Determine the [X, Y] coordinate at the center of the cell enclosing the given text.  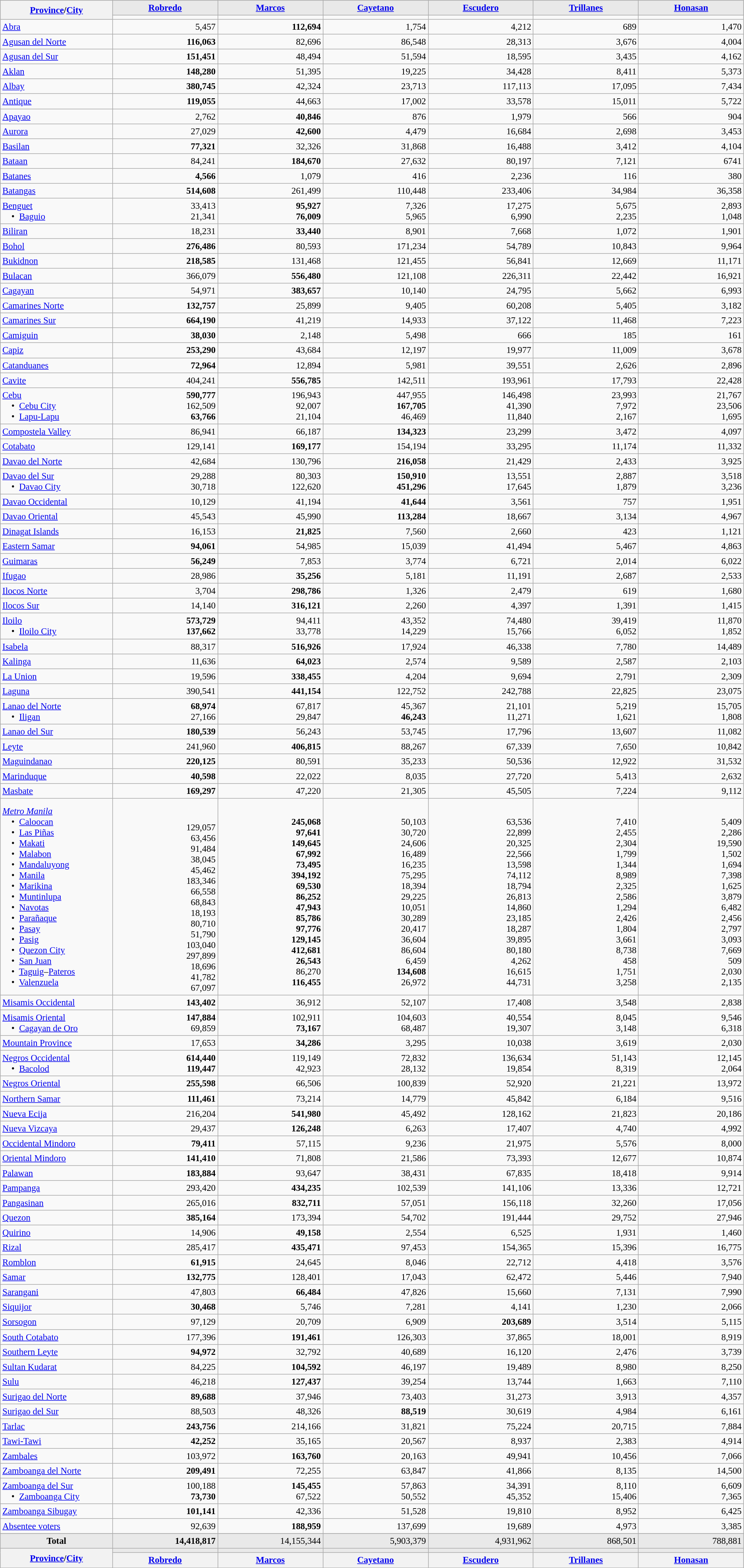
27,720 [480, 776]
Siquijor [56, 1307]
5,467 [586, 546]
66,506 [270, 1084]
338,455 [270, 676]
7,223 [691, 320]
4,212 [480, 27]
93,647 [270, 1173]
13,336 [586, 1188]
49,941 [480, 1456]
37,865 [480, 1337]
14,779 [376, 1099]
3,676 [586, 42]
131,468 [270, 261]
113,284 [376, 517]
6,525 [480, 1233]
41,194 [270, 502]
80,197 [480, 161]
49,158 [270, 1233]
5,498 [376, 336]
Surigao del Norte [56, 1396]
220,125 [165, 761]
3,134 [586, 517]
590,777162,509 63,766 [165, 406]
21,305 [376, 791]
27,946 [691, 1218]
134,323 [376, 431]
243,756 [165, 1426]
4,992 [691, 1128]
84,225 [165, 1367]
95,927 76,009 [270, 211]
12,922 [586, 761]
9,5466,318 [691, 1023]
56,841 [480, 261]
2,554 [376, 1233]
33,413 21,341 [165, 211]
4,566 [165, 176]
14,155,344 [270, 1541]
3,739 [691, 1352]
22,442 [586, 276]
Abra [56, 27]
406,815 [270, 746]
2,791 [586, 676]
7,121 [586, 161]
48,494 [270, 57]
20,709 [270, 1322]
42,252 [165, 1441]
8,11015,406 [586, 1491]
8,901 [376, 231]
9,694 [480, 676]
1,754 [376, 27]
1,079 [270, 176]
104,592 [270, 1367]
6,184 [586, 1099]
32,792 [270, 1352]
Benguet • Baguio [56, 211]
14,418,817 [165, 1541]
Sulu [56, 1381]
73,214 [270, 1099]
41,866 [480, 1471]
Camarines Norte [56, 306]
4,931,962 [480, 1541]
45,505 [480, 791]
Davao del Norte [56, 461]
2,687 [586, 576]
34,984 [586, 191]
Surigao del Sur [56, 1412]
6,721 [480, 561]
89,688 [165, 1396]
5,181 [376, 576]
15,039 [376, 546]
54,702 [376, 1218]
2,838 [691, 1003]
416 [376, 176]
1,391 [586, 606]
Eastern Samar [56, 546]
2,533 [691, 576]
41,494 [480, 546]
203,689 [480, 1322]
7,066 [691, 1456]
34,428 [480, 72]
180,539 [165, 732]
193,961 [480, 380]
Capiz [56, 351]
253,290 [165, 351]
4,479 [376, 131]
404,241 [165, 380]
Davao Oriental [56, 517]
1,230 [586, 1307]
54,971 [165, 291]
23,299 [480, 431]
3,295 [376, 1043]
1,931 [586, 1233]
100,839 [376, 1084]
29,437 [165, 1128]
17,095 [586, 87]
67,835 [480, 1173]
119,055 [165, 101]
5,2191,621 [586, 712]
15,011 [586, 101]
154,194 [376, 446]
Mountain Province [56, 1043]
Catanduanes [56, 365]
2,896 [691, 365]
3,514 [586, 1322]
11,009 [586, 351]
Apayao [56, 116]
1,901 [691, 231]
16,921 [691, 276]
11,8701,852 [691, 626]
4,204 [376, 676]
25,899 [270, 306]
Leyte [56, 746]
Sarangani [56, 1292]
21,823 [586, 1114]
423 [586, 532]
8,937 [480, 1441]
255,598 [165, 1084]
110,448 [376, 191]
9,914 [691, 1173]
30,619 [480, 1412]
566 [586, 116]
43,35214,229 [376, 626]
2,148 [270, 336]
6,909 [376, 1322]
126,248 [270, 1128]
88,267 [376, 746]
6,993 [691, 291]
141,410 [165, 1158]
8,980 [586, 1367]
Absentee voters [56, 1526]
37,122 [480, 320]
31,532 [691, 761]
3,619 [586, 1043]
4,740 [586, 1128]
2,066 [691, 1307]
245,06897,641149,64567,99273,495394,19269,53086,25247,94385,78697,776129,145412,68126,54386,270116,455 [270, 897]
185 [586, 336]
5,662 [586, 291]
10,038 [480, 1043]
5,457 [165, 27]
22,022 [270, 776]
111,461 [165, 1099]
40,55419,307 [480, 1023]
94,972 [165, 1352]
3,561 [480, 502]
5,576 [586, 1143]
44,663 [270, 101]
43,684 [270, 351]
7,131 [586, 1292]
141,106 [480, 1188]
17,002 [376, 101]
380,745 [165, 87]
Basilan [56, 146]
276,486 [165, 246]
Cagayan [56, 291]
Batangas [56, 191]
11,171 [691, 261]
1,121 [691, 532]
121,455 [376, 261]
3,678 [691, 351]
12,721 [691, 1188]
171,234 [376, 246]
La Union [56, 676]
380 [691, 176]
Camiguin [56, 336]
54,985 [270, 546]
216,058 [376, 461]
Davao Occidental [56, 502]
54,789 [480, 246]
45,36746,243 [376, 712]
Lanao del Sur [56, 732]
37,946 [270, 1396]
51,528 [376, 1511]
5,981 [376, 365]
214,166 [270, 1426]
18,667 [480, 517]
63,847 [376, 1471]
97,453 [376, 1248]
41,219 [270, 320]
Cavite [56, 380]
4,097 [691, 431]
Zamboanga del Sur • Zamboanga City [56, 1491]
1,460 [691, 1233]
Zambales [56, 1456]
35,233 [376, 761]
161 [691, 336]
Northern Samar [56, 1099]
22,712 [480, 1263]
3,472 [586, 431]
104,60368,487 [376, 1023]
32,326 [270, 146]
3,576 [691, 1263]
46,218 [165, 1381]
17,043 [376, 1277]
2,626 [586, 365]
92,639 [165, 1526]
7,4102,4552,3041,7991,3448,9892,3252,5861,2942,4261,8043,6618,7384581,7513,258 [586, 897]
233,406 [480, 191]
16,684 [480, 131]
86,548 [376, 42]
27,029 [165, 131]
72,83228,132 [376, 1063]
116 [586, 176]
4,984 [586, 1412]
4,914 [691, 1441]
7,650 [586, 746]
10,842 [691, 746]
218,585 [165, 261]
1,663 [586, 1381]
40,846 [270, 116]
9,405 [376, 306]
71,808 [270, 1158]
66,187 [270, 431]
2,309 [691, 676]
12,894 [270, 365]
102,91173,167 [270, 1023]
Negros Oriental [56, 1084]
Aklan [56, 72]
14,140 [165, 606]
366,079 [165, 276]
42,684 [165, 461]
18,231 [165, 231]
757 [586, 502]
3,412 [586, 146]
79,411 [165, 1143]
145,45567,522 [270, 1491]
36,912 [270, 1003]
122,752 [376, 691]
132,775 [165, 1277]
20,715 [586, 1426]
61,915 [165, 1263]
6,022 [691, 561]
7,853 [270, 561]
156,118 [480, 1203]
285,417 [165, 1248]
13,972 [691, 1084]
Samar [56, 1277]
21,221 [586, 1084]
116,063 [165, 42]
9,516 [691, 1099]
876 [376, 116]
148,280 [165, 72]
40,598 [165, 776]
5,373 [691, 72]
20,163 [376, 1456]
17,793 [586, 380]
143,402 [165, 1003]
35,165 [270, 1441]
16,153 [165, 532]
226,311 [480, 276]
60,208 [480, 306]
2,574 [376, 661]
Zamboanga del Norte [56, 1471]
Aurora [56, 131]
9,964 [691, 246]
2,698 [586, 131]
14,500 [691, 1471]
94,061 [165, 546]
1,326 [376, 591]
38,030 [165, 336]
619 [586, 591]
196,94392,007 21,104 [270, 406]
38,431 [376, 1173]
56,243 [270, 732]
242,788 [480, 691]
12,1452,064 [691, 1063]
904 [691, 116]
241,960 [165, 746]
14,906 [165, 1233]
10,843 [586, 246]
82,696 [270, 42]
14,933 [376, 320]
77,321 [165, 146]
32,260 [586, 1203]
Misamis Occidental [56, 1003]
6741 [691, 161]
2,8871,879 [586, 482]
173,394 [270, 1218]
154,365 [480, 1248]
191,444 [480, 1218]
2,260 [376, 606]
52,107 [376, 1003]
2,762 [165, 116]
Compostela Valley [56, 431]
169,177 [270, 446]
10,140 [376, 291]
11,191 [480, 576]
80,303122,620 [270, 482]
34,39145,352 [480, 1491]
2,476 [586, 1352]
Romblon [56, 1263]
9,112 [691, 791]
3,925 [691, 461]
33,578 [480, 101]
184,670 [270, 161]
4,973 [586, 1526]
2,632 [691, 776]
8,035 [376, 776]
23,075 [691, 691]
28,313 [480, 42]
19,596 [165, 676]
31,273 [480, 1396]
3,5183,236 [691, 482]
27,632 [376, 161]
Sultan Kudarat [56, 1367]
46,338 [480, 647]
67,81729,847 [270, 712]
80,593 [270, 246]
Cotabato [56, 446]
177,396 [165, 1337]
19,225 [376, 72]
17,796 [480, 732]
19,489 [480, 1367]
216,204 [165, 1114]
50,536 [480, 761]
15,7051,808 [691, 712]
5,746 [270, 1307]
Oriental Mindoro [56, 1158]
Camarines Sur [56, 320]
188,959 [270, 1526]
142,511 [376, 380]
88,317 [165, 647]
Tarlac [56, 1426]
298,786 [270, 591]
16,120 [480, 1352]
2,587 [586, 661]
3,548 [586, 1003]
20,186 [691, 1114]
7,668 [480, 231]
2,660 [480, 532]
2,383 [586, 1441]
57,115 [270, 1143]
8,0453,148 [586, 1023]
23,9937,972 2,167 [586, 406]
31,821 [376, 1426]
666 [480, 336]
2,014 [586, 561]
73,393 [480, 1158]
6,161 [691, 1412]
13,55117,645 [480, 482]
4,863 [691, 546]
8,046 [376, 1263]
1,979 [480, 116]
Quirino [56, 1233]
29,752 [586, 1218]
45,842 [480, 1099]
88,503 [165, 1412]
5,413 [586, 776]
129,05763,45691,48438,04545,462183,34666,55868,84318,19380,71051,790103,040297,89918,69641,78267,097 [165, 897]
17,408 [480, 1003]
Lanao del Norte • Iligan [56, 712]
12,197 [376, 351]
Isabela [56, 647]
20,567 [376, 1441]
45,543 [165, 517]
23,713 [376, 87]
Total [56, 1541]
29,28830,718 [165, 482]
5,446 [586, 1277]
Bukidnon [56, 261]
47,803 [165, 1292]
Ifugao [56, 576]
Rizal [56, 1248]
7,434 [691, 87]
56,249 [165, 561]
64,023 [270, 661]
2,030 [691, 1043]
121,108 [376, 276]
39,551 [480, 365]
88,519 [376, 1412]
35,256 [270, 576]
13,744 [480, 1381]
4,162 [691, 57]
265,016 [165, 1203]
33,440 [270, 231]
19,810 [480, 1511]
19,689 [480, 1526]
Iloilo • Iloilo City [56, 626]
Laguna [56, 691]
74,48015,766 [480, 626]
7,224 [586, 791]
72,964 [165, 365]
3,913 [586, 1396]
40,689 [376, 1352]
Ilocos Sur [56, 606]
24,795 [480, 291]
Tawi-Tawi [56, 1441]
7,281 [376, 1307]
117,113 [480, 87]
136,63419,854 [480, 1063]
146,49841,390 11,840 [480, 406]
183,884 [165, 1173]
Albay [56, 87]
128,162 [480, 1114]
Agusan del Norte [56, 42]
22,825 [586, 691]
5,675 2,235 [586, 211]
2,103 [691, 661]
Occidental Mindoro [56, 1143]
4,418 [586, 1263]
541,980 [270, 1114]
8,135 [586, 1471]
4,967 [691, 517]
86,941 [165, 431]
5,405 [586, 306]
15,660 [480, 1292]
447,955167,705 46,469 [376, 406]
788,881 [691, 1541]
5,115 [691, 1322]
2,433 [586, 461]
50,10330,72024,60616,48916,23575,29518,39429,22510,05130,28920,41736,60486,6046,459134,60826,972 [376, 897]
17,056 [691, 1203]
42,600 [270, 131]
6,425 [691, 1511]
45,990 [270, 517]
6,6097,365 [691, 1491]
Nueva Vizcaya [56, 1128]
16,488 [480, 146]
Ilocos Norte [56, 591]
261,499 [270, 191]
7,884 [691, 1426]
17,407 [480, 1128]
100,18873,730 [165, 1491]
Biliran [56, 231]
128,401 [270, 1277]
31,868 [376, 146]
Southern Leyte [56, 1352]
6,263 [376, 1128]
72,255 [270, 1471]
Sorsogon [56, 1322]
11,468 [586, 320]
13,607 [586, 732]
18,001 [586, 1337]
103,972 [165, 1456]
21,975 [480, 1143]
151,451 [165, 57]
4,141 [480, 1307]
28,986 [165, 576]
15,396 [586, 1248]
Palawan [56, 1173]
8,000 [691, 1143]
21,76723,506 1,695 [691, 406]
19,977 [480, 351]
Nueva Ecija [56, 1114]
516,926 [270, 647]
3,704 [165, 591]
30,468 [165, 1307]
163,760 [270, 1456]
11,332 [691, 446]
39,254 [376, 1381]
17,924 [376, 647]
68,97427,166 [165, 712]
21,429 [480, 461]
1,470 [691, 27]
169,297 [165, 791]
84,241 [165, 161]
3,453 [691, 131]
10,456 [586, 1456]
11,174 [586, 446]
Agusan del Sur [56, 57]
3,385 [691, 1526]
137,699 [376, 1526]
868,501 [586, 1541]
53,745 [376, 732]
5,903,379 [376, 1541]
41,644 [376, 502]
42,336 [270, 1511]
2,236 [480, 176]
689 [586, 27]
Bohol [56, 246]
112,694 [270, 27]
Misamis Oriental • Cagayan de Oro [56, 1023]
Davao del Sur • Davao City [56, 482]
Antique [56, 101]
36,358 [691, 191]
7,990 [691, 1292]
573,729137,662 [165, 626]
102,539 [376, 1188]
390,541 [165, 691]
441,154 [270, 691]
34,286 [270, 1043]
129,141 [165, 446]
52,920 [480, 1084]
12,677 [586, 1158]
46,197 [376, 1367]
7,940 [691, 1277]
22,428 [691, 380]
75,224 [480, 1426]
Cebu • Cebu City • Lapu-Lapu [56, 406]
21,825 [270, 532]
5,4092,28619,5901,5021,6947,3981,6253,8796,4822,4562,7973,0937,6695092,0302,135 [691, 897]
62,472 [480, 1277]
9,236 [376, 1143]
80,591 [270, 761]
2,479 [480, 591]
73,403 [376, 1396]
16,775 [691, 1248]
3,435 [586, 57]
8,250 [691, 1367]
150,910451,296 [376, 482]
209,491 [165, 1471]
4,397 [480, 606]
1,680 [691, 591]
33,295 [480, 446]
21,10111,271 [480, 712]
132,757 [165, 306]
South Cotabato [56, 1337]
1,951 [691, 502]
51,395 [270, 72]
94,41133,778 [270, 626]
12,669 [586, 261]
3,182 [691, 306]
Pangasinan [56, 1203]
191,461 [270, 1337]
48,326 [270, 1412]
Maguindanao [56, 761]
2,893 1,048 [691, 211]
1,072 [586, 231]
67,339 [480, 746]
383,657 [270, 291]
514,608 [165, 191]
Zamboanga Sibugay [56, 1511]
7,560 [376, 532]
17,653 [165, 1043]
4,357 [691, 1396]
127,437 [270, 1381]
Batanes [56, 176]
51,1438,319 [586, 1063]
Kalinga [56, 661]
316,121 [270, 606]
57,86350,552 [376, 1491]
556,480 [270, 276]
47,220 [270, 791]
17,275 6,990 [480, 211]
18,418 [586, 1173]
7,110 [691, 1381]
8,411 [586, 72]
Bataan [56, 161]
45,492 [376, 1114]
385,164 [165, 1218]
3,774 [376, 561]
Negros Occidental • Bacolod [56, 1063]
126,303 [376, 1337]
101,141 [165, 1511]
Pampanga [56, 1188]
4,004 [691, 42]
Guimaras [56, 561]
24,645 [270, 1263]
Bulacan [56, 276]
7,326 5,965 [376, 211]
10,129 [165, 502]
Marinduque [56, 776]
42,324 [270, 87]
97,129 [165, 1322]
51,594 [376, 57]
1,415 [691, 606]
21,586 [376, 1158]
664,190 [165, 320]
119,14942,923 [270, 1063]
293,420 [165, 1188]
Dinagat Islands [56, 532]
556,785 [270, 380]
434,235 [270, 1188]
4,104 [691, 146]
11,082 [691, 732]
614,440119,447 [165, 1063]
5,722 [691, 101]
18,595 [480, 57]
130,796 [270, 461]
Masbate [56, 791]
11,636 [165, 661]
8,919 [691, 1337]
57,051 [376, 1203]
47,826 [376, 1292]
39,4196,052 [586, 626]
63,53622,89920,32522,56613,59874,11218,79426,81314,86023,18518,28739,89580,1804,26216,61544,731 [480, 897]
9,589 [480, 661]
10,874 [691, 1158]
8,952 [586, 1511]
Quezon [56, 1218]
7,780 [586, 647]
147,88469,859 [165, 1023]
14,489 [691, 647]
832,711 [270, 1203]
435,471 [270, 1248]
66,484 [270, 1292]
